Pinpoint the cell where the given text exists, returning its (X, Y) midpoint coordinate. 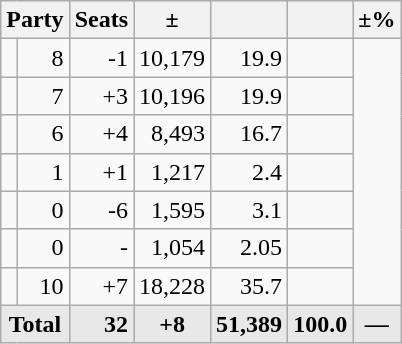
8 (43, 58)
1,054 (172, 248)
-1 (101, 58)
18,228 (172, 286)
+1 (101, 172)
16.7 (250, 134)
51,389 (250, 324)
2.4 (250, 172)
10 (43, 286)
35.7 (250, 286)
+7 (101, 286)
+3 (101, 96)
1,595 (172, 210)
±% (377, 20)
7 (43, 96)
6 (43, 134)
± (172, 20)
100.0 (320, 324)
1,217 (172, 172)
+8 (172, 324)
Party (35, 20)
1 (43, 172)
— (377, 324)
- (101, 248)
Seats (101, 20)
Total (35, 324)
10,179 (172, 58)
-6 (101, 210)
8,493 (172, 134)
3.1 (250, 210)
10,196 (172, 96)
2.05 (250, 248)
+4 (101, 134)
32 (101, 324)
